Provide the (X, Y) coordinate of the cell's center where the given text is located.  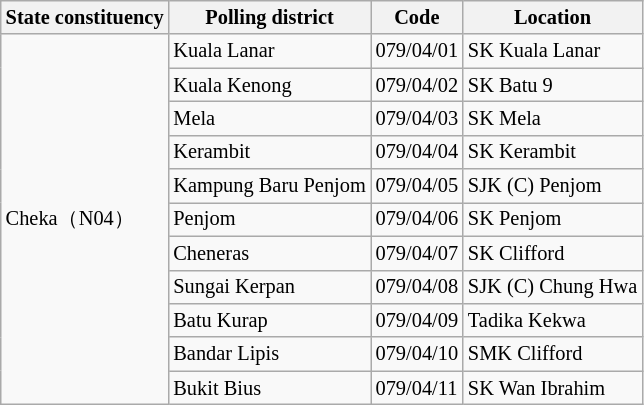
SK Penjom (552, 219)
Cheka（N04） (85, 219)
SK Kerambit (552, 152)
Location (552, 17)
Batu Kurap (269, 320)
Cheneras (269, 253)
Code (417, 17)
Polling district (269, 17)
079/04/07 (417, 253)
Tadika Kekwa (552, 320)
Mela (269, 118)
SJK (C) Penjom (552, 186)
079/04/10 (417, 354)
079/04/02 (417, 85)
079/04/04 (417, 152)
Bukit Bius (269, 388)
Kuala Lanar (269, 51)
079/04/08 (417, 287)
Kampung Baru Penjom (269, 186)
SK Batu 9 (552, 85)
Kuala Kenong (269, 85)
Bandar Lipis (269, 354)
079/04/11 (417, 388)
Sungai Kerpan (269, 287)
State constituency (85, 17)
079/04/09 (417, 320)
SK Clifford (552, 253)
079/04/01 (417, 51)
Penjom (269, 219)
SK Mela (552, 118)
079/04/05 (417, 186)
SK Kuala Lanar (552, 51)
079/04/06 (417, 219)
SMK Clifford (552, 354)
Kerambit (269, 152)
SK Wan Ibrahim (552, 388)
079/04/03 (417, 118)
SJK (C) Chung Hwa (552, 287)
